Detect which cell encompasses the target text, then output its (x, y) center coordinate. 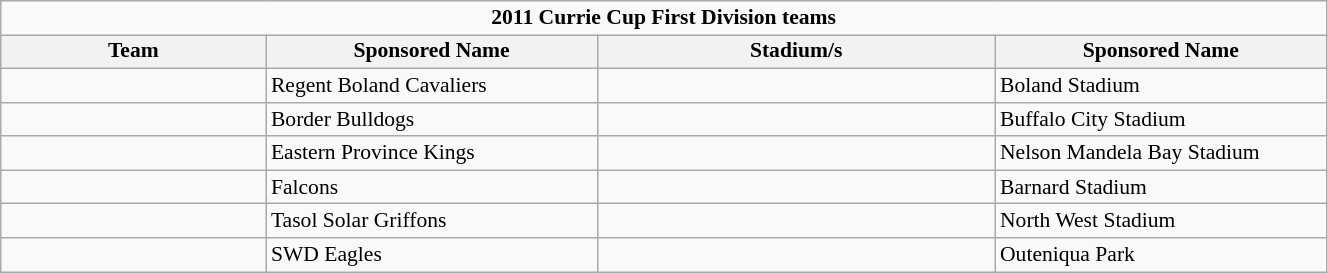
Border Bulldogs (432, 120)
North West Stadium (1160, 221)
Barnard Stadium (1160, 187)
Nelson Mandela Bay Stadium (1160, 154)
Team (134, 52)
2011 Currie Cup First Division teams (664, 18)
Regent Boland Cavaliers (432, 86)
Outeniqua Park (1160, 255)
Falcons (432, 187)
Stadium/s (796, 52)
Eastern Province Kings (432, 154)
Boland Stadium (1160, 86)
SWD Eagles (432, 255)
Tasol Solar Griffons (432, 221)
Buffalo City Stadium (1160, 120)
